Return (x, y) of the center of cell containing provided text 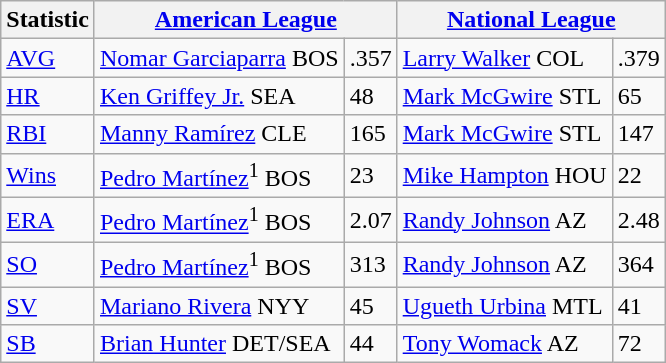
American League (246, 20)
Mike Hampton HOU (504, 176)
Ugueth Urbina MTL (504, 306)
Manny Ramírez CLE (219, 134)
44 (370, 344)
SV (48, 306)
41 (638, 306)
ERA (48, 220)
Nomar Garciaparra BOS (219, 58)
SO (48, 264)
RBI (48, 134)
45 (370, 306)
364 (638, 264)
Wins (48, 176)
Mariano Rivera NYY (219, 306)
23 (370, 176)
National League (531, 20)
Tony Womack AZ (504, 344)
AVG (48, 58)
Statistic (48, 20)
165 (370, 134)
.379 (638, 58)
Brian Hunter DET/SEA (219, 344)
Larry Walker COL (504, 58)
72 (638, 344)
SB (48, 344)
48 (370, 96)
2.07 (370, 220)
HR (48, 96)
65 (638, 96)
2.48 (638, 220)
22 (638, 176)
Ken Griffey Jr. SEA (219, 96)
.357 (370, 58)
313 (370, 264)
147 (638, 134)
